From the cell containing the given text, extract its center point as [X, Y] coordinate. 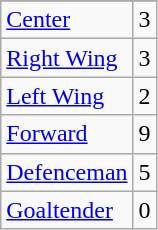
Forward [67, 134]
Left Wing [67, 96]
9 [144, 134]
2 [144, 96]
Right Wing [67, 58]
Defenceman [67, 172]
Center [67, 20]
Goaltender [67, 210]
0 [144, 210]
5 [144, 172]
